Return the [x, y] coordinate for the center point of the cell that contains the specified text.  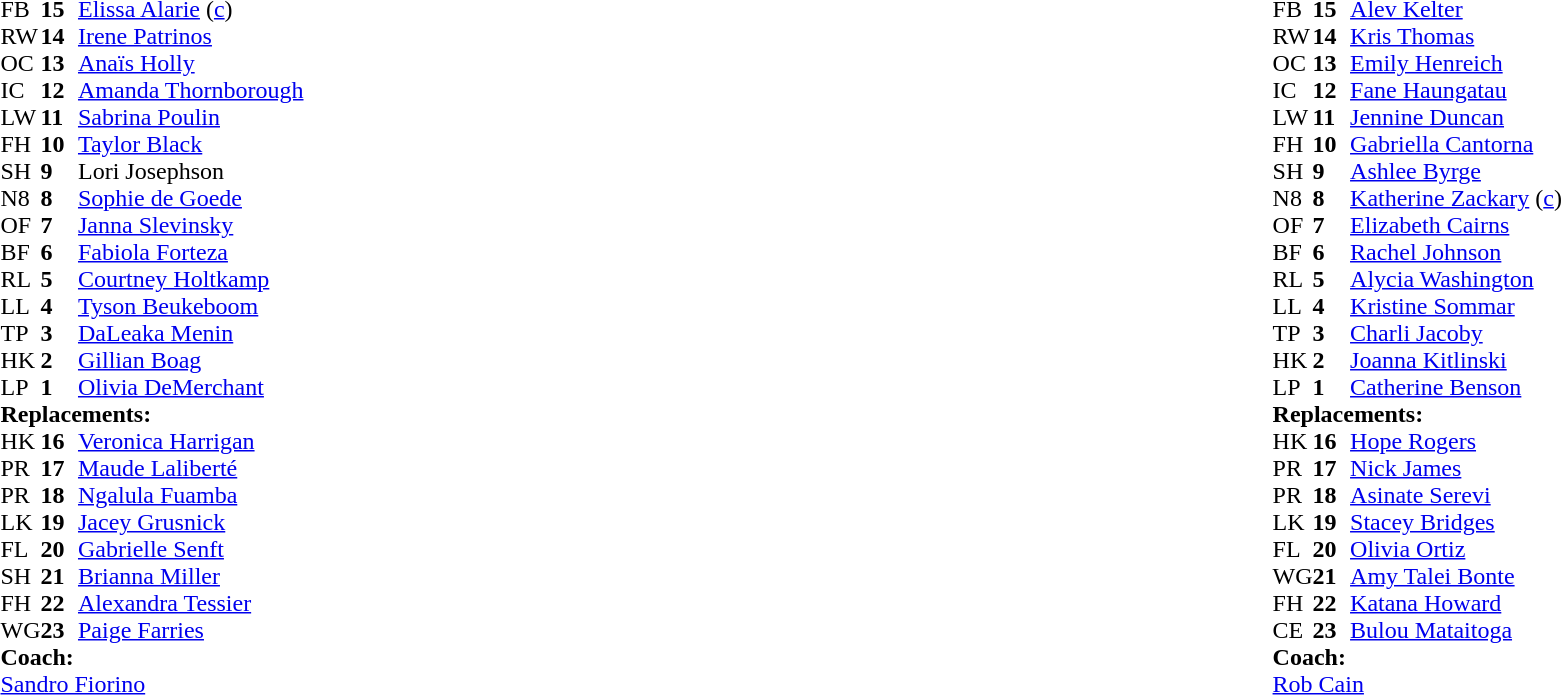
Taylor Black [191, 144]
Veronica Harrigan [191, 442]
Gillian Boag [191, 360]
DaLeaka Menin [191, 334]
Coach: [152, 658]
Lori Josephson [191, 172]
Fabiola Forteza [191, 252]
Ngalula Fuamba [191, 496]
Anaïs Holly [191, 64]
Sophie de Goede [191, 198]
Maude Laliberté [191, 468]
Alexandra Tessier [191, 604]
Irene Patrinos [191, 36]
Replacements: [152, 414]
Courtney Holtkamp [191, 280]
CE [1293, 630]
Amanda Thornborough [191, 90]
Gabrielle Senft [191, 550]
Paige Farries [191, 630]
Sabrina Poulin [191, 118]
Olivia DeMerchant [191, 388]
Jacey Grusnick [191, 522]
Tyson Beukeboom [191, 306]
Brianna Miller [191, 576]
Janna Slevinsky [191, 226]
